Pinpoint the cell where the given text exists, returning its (x, y) midpoint coordinate. 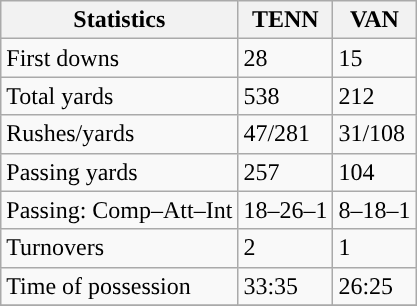
Passing yards (120, 172)
1 (374, 248)
26:25 (374, 286)
538 (286, 96)
257 (286, 172)
Statistics (120, 20)
VAN (374, 20)
47/281 (286, 134)
33:35 (286, 286)
TENN (286, 20)
31/108 (374, 134)
First downs (120, 58)
104 (374, 172)
Total yards (120, 96)
2 (286, 248)
Passing: Comp–Att–Int (120, 210)
Turnovers (120, 248)
15 (374, 58)
Time of possession (120, 286)
8–18–1 (374, 210)
18–26–1 (286, 210)
Rushes/yards (120, 134)
28 (286, 58)
212 (374, 96)
